Output the (x, y) coordinate of the center of the cell containing the given text.  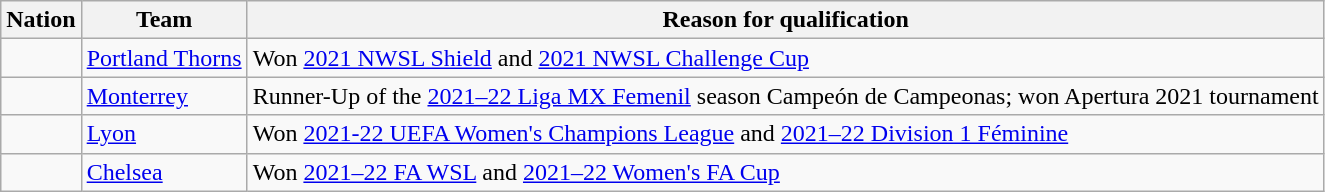
Won 2021-22 UEFA Women's Champions League and 2021–22 Division 1 Féminine (786, 134)
Team (164, 20)
Lyon (164, 134)
Won 2021–22 FA WSL and 2021–22 Women's FA Cup (786, 172)
Portland Thorns (164, 58)
Runner-Up of the 2021–22 Liga MX Femenil season Campeón de Campeonas; won Apertura 2021 tournament (786, 96)
Chelsea (164, 172)
Reason for qualification (786, 20)
Nation (41, 20)
Won 2021 NWSL Shield and 2021 NWSL Challenge Cup (786, 58)
Monterrey (164, 96)
